From the cell containing the given text, extract its center point as (x, y) coordinate. 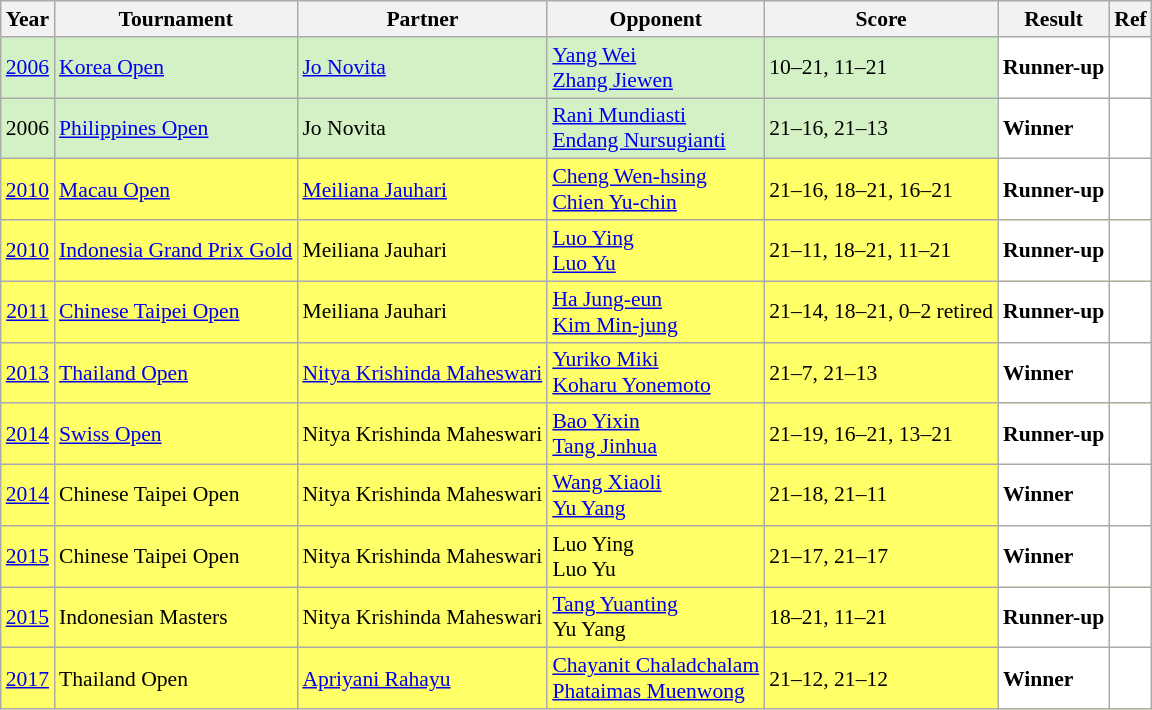
2017 (28, 678)
Result (1054, 19)
Rani Mundiasti Endang Nursugianti (656, 128)
Ha Jung-eun Kim Min-jung (656, 312)
Opponent (656, 19)
Indonesia Grand Prix Gold (176, 250)
Chayanit Chaladchalam Phataimas Muenwong (656, 678)
21–19, 16–21, 13–21 (881, 434)
Swiss Open (176, 434)
Partner (422, 19)
18–21, 11–21 (881, 618)
Macau Open (176, 190)
21–16, 18–21, 16–21 (881, 190)
21–16, 21–13 (881, 128)
21–11, 18–21, 11–21 (881, 250)
Yang Wei Zhang Jiewen (656, 68)
Cheng Wen-hsing Chien Yu-chin (656, 190)
21–14, 18–21, 0–2 retired (881, 312)
Score (881, 19)
Philippines Open (176, 128)
Bao Yixin Tang Jinhua (656, 434)
2013 (28, 372)
Yuriko Miki Koharu Yonemoto (656, 372)
21–18, 21–11 (881, 496)
Year (28, 19)
Indonesian Masters (176, 618)
21–17, 21–17 (881, 556)
Tang Yuanting Yu Yang (656, 618)
2011 (28, 312)
Tournament (176, 19)
Wang Xiaoli Yu Yang (656, 496)
21–7, 21–13 (881, 372)
Korea Open (176, 68)
Apriyani Rahayu (422, 678)
Ref (1130, 19)
10–21, 11–21 (881, 68)
21–12, 21–12 (881, 678)
